Return [x, y] of the center of cell containing provided text 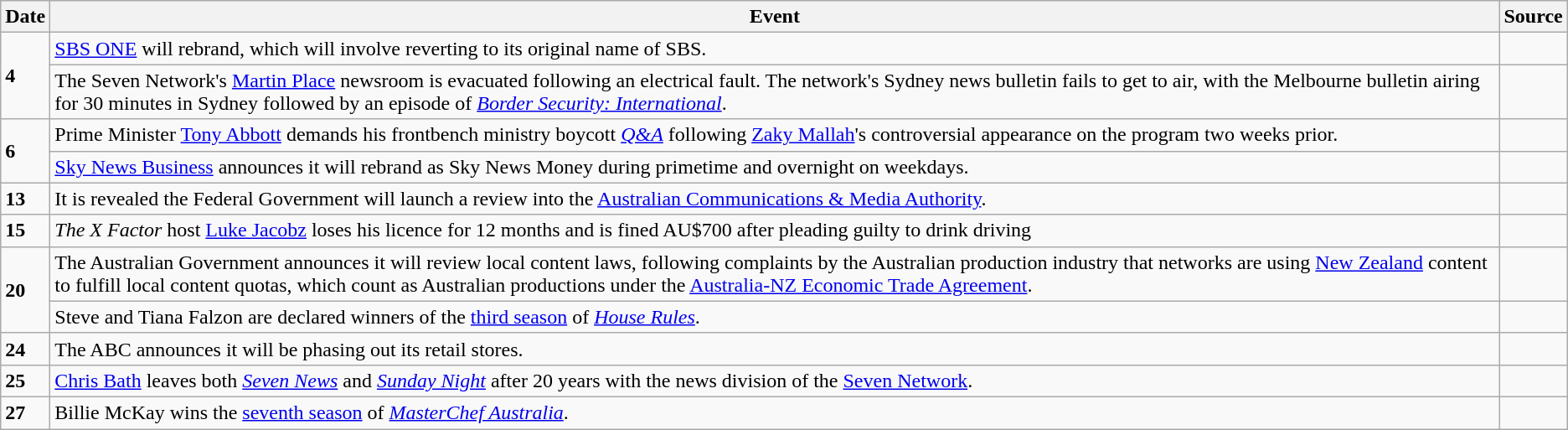
6 [25, 151]
15 [25, 231]
It is revealed the Federal Government will launch a review into the Australian Communications & Media Authority. [775, 199]
SBS ONE will rebrand, which will involve reverting to its original name of SBS. [775, 49]
Steve and Tiana Falzon are declared winners of the third season of House Rules. [775, 317]
The X Factor host Luke Jacobz loses his licence for 12 months and is fined AU$700 after pleading guilty to drink driving [775, 231]
13 [25, 199]
27 [25, 412]
Billie McKay wins the seventh season of MasterChef Australia. [775, 412]
Event [775, 17]
4 [25, 75]
Date [25, 17]
Chris Bath leaves both Seven News and Sunday Night after 20 years with the news division of the Seven Network. [775, 381]
25 [25, 381]
20 [25, 290]
24 [25, 349]
The ABC announces it will be phasing out its retail stores. [775, 349]
Sky News Business announces it will rebrand as Sky News Money during primetime and overnight on weekdays. [775, 167]
Source [1533, 17]
